Provide the (x, y) coordinate of the cell's center where the given text is located.  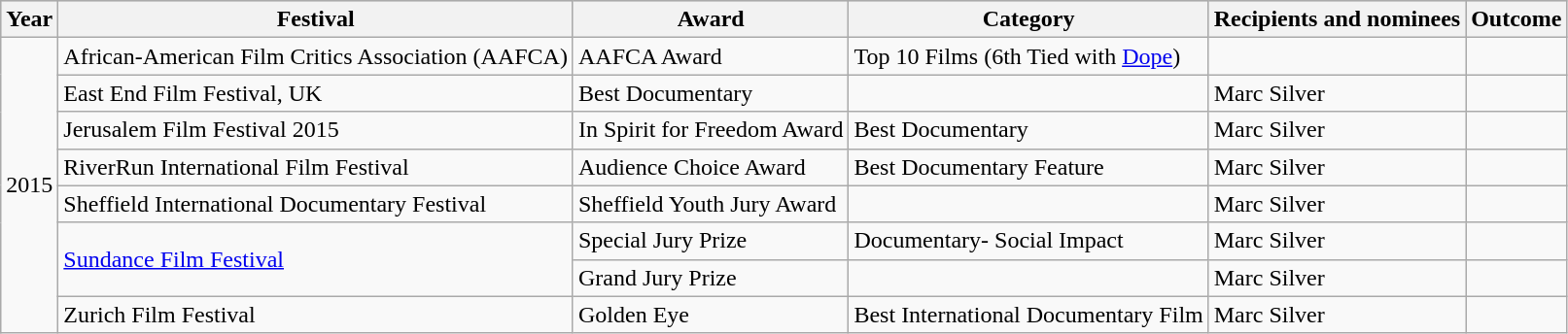
Special Jury Prize (710, 241)
African-American Film Critics Association (AAFCA) (316, 56)
Sheffield International Documentary Festival (316, 204)
Best Documentary Feature (1028, 167)
AAFCA Award (710, 56)
Grand Jury Prize (710, 278)
Sundance Film Festival (316, 259)
Award (710, 19)
Best International Documentary Film (1028, 315)
Category (1028, 19)
In Spirit for Freedom Award (710, 130)
Zurich Film Festival (316, 315)
East End Film Festival, UK (316, 93)
Sheffield Youth Jury Award (710, 204)
Festival (316, 19)
Documentary- Social Impact (1028, 241)
Golden Eye (710, 315)
2015 (29, 185)
Top 10 Films (6th Tied with Dope) (1028, 56)
Audience Choice Award (710, 167)
Outcome (1516, 19)
RiverRun International Film Festival (316, 167)
Year (29, 19)
Recipients and nominees (1337, 19)
Jerusalem Film Festival 2015 (316, 130)
